Provide the [X, Y] coordinate of the cell's center where the given text is located.  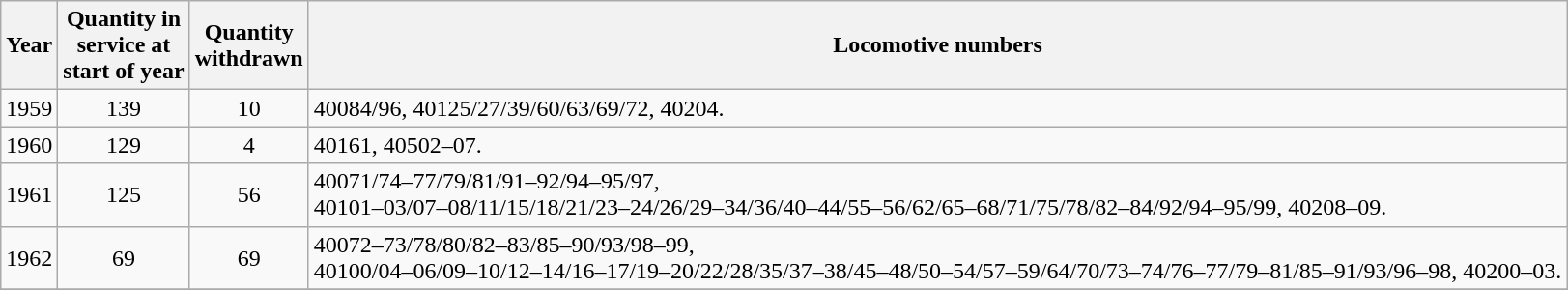
40071/74–77/79/81/91–92/94–95/97,40101–03/07–08/11/15/18/21/23–24/26/29–34/36/40–44/55–56/62/65–68/71/75/78/82–84/92/94–95/99, 40208–09. [937, 195]
Year [29, 45]
129 [124, 145]
Quantitywithdrawn [249, 45]
4 [249, 145]
1962 [29, 257]
10 [249, 108]
Quantity in service atstart of year [124, 45]
Locomotive numbers [937, 45]
40084/96, 40125/27/39/60/63/69/72, 40204. [937, 108]
1959 [29, 108]
125 [124, 195]
1960 [29, 145]
40161, 40502–07. [937, 145]
1961 [29, 195]
56 [249, 195]
139 [124, 108]
